Return (x, y) of the center of cell containing provided text 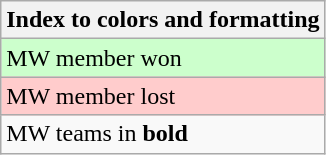
MW member lost (163, 96)
MW teams in bold (163, 134)
MW member won (163, 58)
Index to colors and formatting (163, 20)
